Determine the (x, y) coordinate at the center of the cell enclosing the given text.  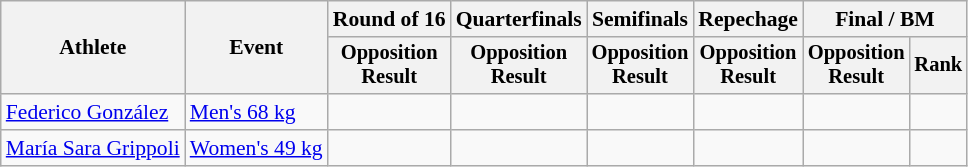
Men's 68 kg (256, 112)
Round of 16 (390, 19)
Semifinals (640, 19)
María Sara Grippoli (93, 148)
Final / BM (885, 19)
Quarterfinals (519, 19)
Athlete (93, 48)
Rank (938, 66)
Event (256, 48)
Women's 49 kg (256, 148)
Federico González (93, 112)
Repechage (748, 19)
